Capture the cell that displays the provided text and extract its (x, y) central coordinate. 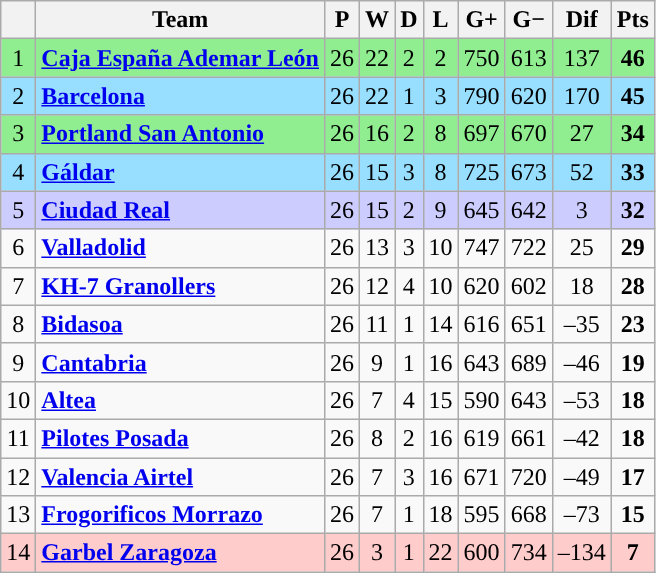
Valencia Airtel (180, 477)
Dif (582, 20)
–35 (582, 324)
D (409, 20)
602 (528, 286)
Barcelona (180, 96)
19 (632, 362)
Cantabria (180, 362)
W (378, 20)
32 (632, 210)
590 (482, 400)
661 (528, 438)
52 (582, 172)
KH-7 Granollers (180, 286)
–46 (582, 362)
Portland San Antonio (180, 134)
G− (528, 20)
–49 (582, 477)
668 (528, 515)
600 (482, 553)
595 (482, 515)
P (342, 20)
Pilotes Posada (180, 438)
Frogorificos Morrazo (180, 515)
720 (528, 477)
734 (528, 553)
23 (632, 324)
Altea (180, 400)
Bidasoa (180, 324)
–42 (582, 438)
671 (482, 477)
Team (180, 20)
722 (528, 248)
17 (632, 477)
616 (482, 324)
Caja España Ademar León (180, 58)
–134 (582, 553)
747 (482, 248)
137 (582, 58)
G+ (482, 20)
673 (528, 172)
725 (482, 172)
613 (528, 58)
642 (528, 210)
790 (482, 96)
697 (482, 134)
6 (18, 248)
5 (18, 210)
–53 (582, 400)
45 (632, 96)
651 (528, 324)
L (440, 20)
170 (582, 96)
750 (482, 58)
–73 (582, 515)
Pts (632, 20)
28 (632, 286)
46 (632, 58)
34 (632, 134)
670 (528, 134)
Gáldar (180, 172)
Valladolid (180, 248)
25 (582, 248)
Ciudad Real (180, 210)
Garbel Zaragoza (180, 553)
619 (482, 438)
645 (482, 210)
689 (528, 362)
29 (632, 248)
33 (632, 172)
27 (582, 134)
